Detect which cell encompasses the target text, then output its (X, Y) center coordinate. 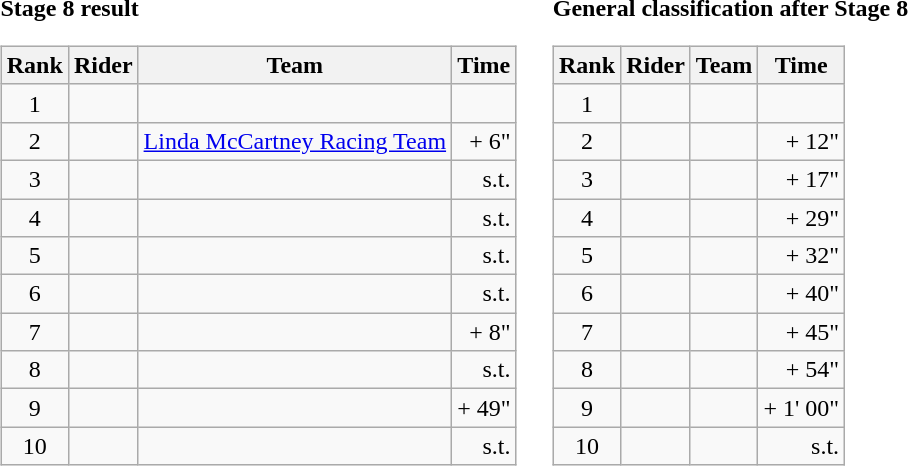
+ 17" (802, 179)
+ 45" (802, 332)
+ 29" (802, 217)
+ 1' 00" (802, 408)
+ 54" (802, 370)
+ 32" (802, 256)
+ 12" (802, 141)
+ 8" (484, 332)
Linda McCartney Racing Team (295, 141)
+ 40" (802, 294)
+ 6" (484, 141)
+ 49" (484, 408)
